Return the [x, y] coordinate for the center point of the cell that contains the specified text.  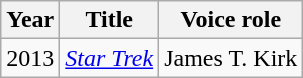
Year [30, 20]
Title [110, 20]
Voice role [231, 20]
2013 [30, 58]
Star Trek [110, 58]
James T. Kirk [231, 58]
